Pinpoint the cell where the given text exists, returning its [x, y] midpoint coordinate. 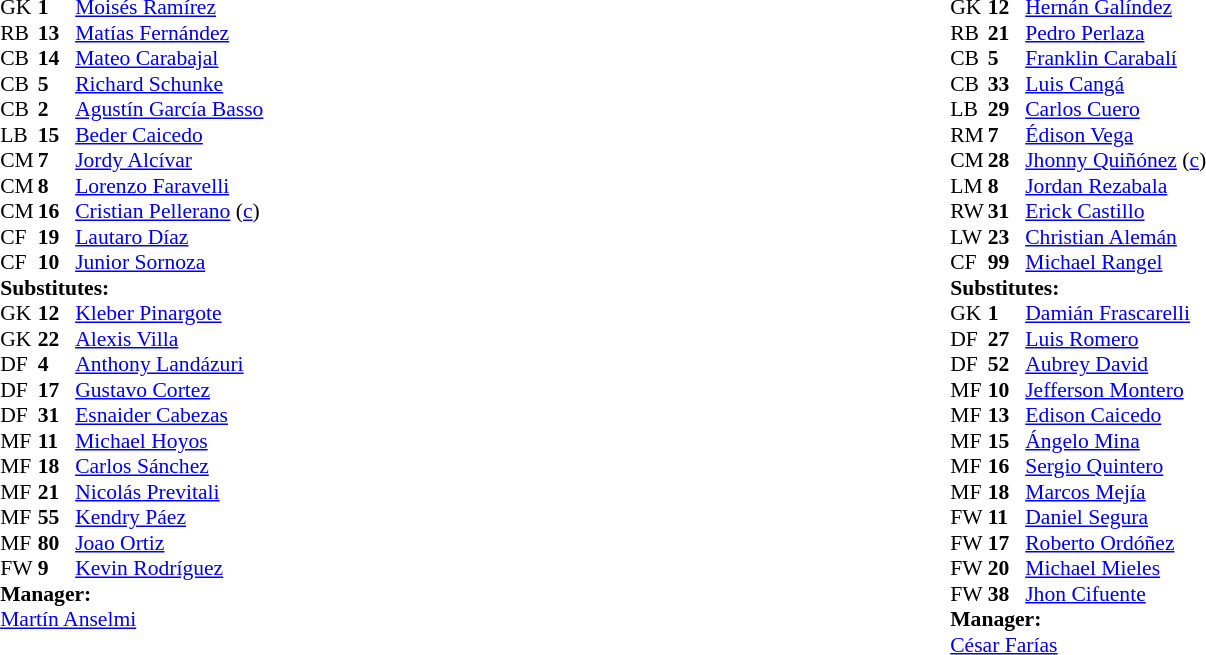
LW [969, 237]
14 [57, 59]
Alexis Villa [169, 339]
Junior Sornoza [169, 263]
RW [969, 211]
22 [57, 339]
Roberto Ordóñez [1116, 543]
19 [57, 237]
Lautaro Díaz [169, 237]
Carlos Sánchez [169, 467]
Aubrey David [1116, 365]
23 [1007, 237]
Edison Caicedo [1116, 415]
Kevin Rodríguez [169, 569]
Kleber Pinargote [169, 313]
Esnaider Cabezas [169, 415]
Jhonny Quiñónez (c) [1116, 161]
Jefferson Montero [1116, 390]
2 [57, 109]
1 [1007, 313]
Jhon Cifuente [1116, 594]
Luis Cangá [1116, 84]
Marcos Mejía [1116, 492]
Joao Ortiz [169, 543]
99 [1007, 263]
29 [1007, 109]
Franklin Carabalí [1116, 59]
Nicolás Previtali [169, 492]
Michael Mieles [1116, 569]
55 [57, 517]
Erick Castillo [1116, 211]
Lorenzo Faravelli [169, 186]
Carlos Cuero [1116, 109]
LM [969, 186]
Mateo Carabajal [169, 59]
Anthony Landázuri [169, 365]
52 [1007, 365]
4 [57, 365]
9 [57, 569]
Matías Fernández [169, 33]
12 [57, 313]
Jordy Alcívar [169, 161]
Édison Vega [1116, 135]
Michael Rangel [1116, 263]
RM [969, 135]
Michael Hoyos [169, 441]
Agustín García Basso [169, 109]
Cristian Pellerano (c) [169, 211]
80 [57, 543]
Damián Frascarelli [1116, 313]
Kendry Páez [169, 517]
Christian Alemán [1116, 237]
Jordan Rezabala [1116, 186]
Daniel Segura [1116, 517]
Beder Caicedo [169, 135]
Richard Schunke [169, 84]
28 [1007, 161]
27 [1007, 339]
Sergio Quintero [1116, 467]
33 [1007, 84]
38 [1007, 594]
Martín Anselmi [132, 619]
Luis Romero [1116, 339]
Ángelo Mina [1116, 441]
Pedro Perlaza [1116, 33]
Gustavo Cortez [169, 390]
20 [1007, 569]
